Scan for the cell matching the given text and deliver its [X, Y] coordinate at center. 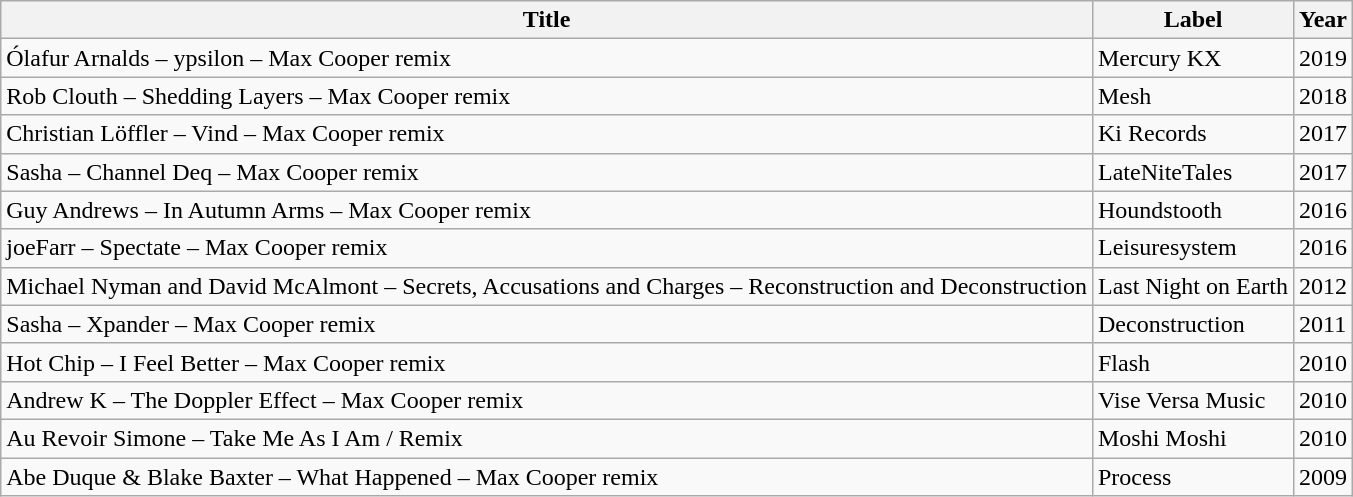
2018 [1322, 96]
Houndstooth [1192, 210]
Sasha – Xpander – Max Cooper remix [547, 324]
Leisuresystem [1192, 248]
Au Revoir Simone – Take Me As I Am / Remix [547, 438]
Mercury KX [1192, 58]
Hot Chip – I Feel Better – Max Cooper remix [547, 362]
Sasha – Channel Deq – Max Cooper remix [547, 172]
Christian Löffler – Vind – Max Cooper remix [547, 134]
Label [1192, 20]
2009 [1322, 477]
Process [1192, 477]
Guy Andrews – In Autumn Arms – Max Cooper remix [547, 210]
Deconstruction [1192, 324]
Flash [1192, 362]
Rob Clouth – Shedding Layers – Max Cooper remix [547, 96]
Andrew K – The Doppler Effect – Max Cooper remix [547, 400]
Ólafur Arnalds – ypsilon – Max Cooper remix [547, 58]
Last Night on Earth [1192, 286]
Ki Records [1192, 134]
Mesh [1192, 96]
joeFarr – Spectate – Max Cooper remix [547, 248]
Abe Duque & Blake Baxter – What Happened – Max Cooper remix [547, 477]
2012 [1322, 286]
Michael Nyman and David McAlmont – Secrets, Accusations and Charges – Reconstruction and Deconstruction [547, 286]
2011 [1322, 324]
Moshi Moshi [1192, 438]
Vise Versa Music [1192, 400]
2019 [1322, 58]
Year [1322, 20]
Title [547, 20]
LateNiteTales [1192, 172]
